From the cell containing the given text, extract its center point as [X, Y] coordinate. 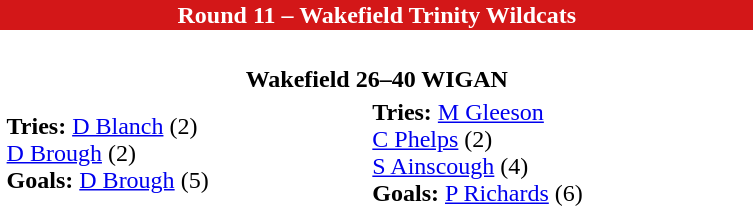
Round 11 – Wakefield Trinity Wildcats [377, 15]
Wakefield 26–40 WIGAN [376, 79]
